Extract the (x, y) coordinate from the center of the cell holding the provided text.  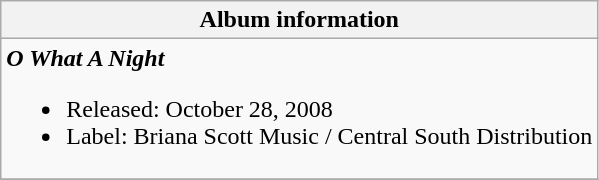
Album information (300, 20)
O What A NightReleased: October 28, 2008Label: Briana Scott Music / Central South Distribution (300, 109)
